Scan for the cell matching the given text and deliver its (x, y) coordinate at center. 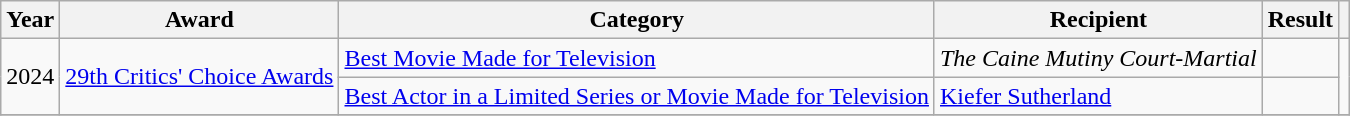
Kiefer Sutherland (1098, 96)
Award (200, 20)
The Caine Mutiny Court-Martial (1098, 58)
Year (30, 20)
2024 (30, 77)
Best Actor in a Limited Series or Movie Made for Television (637, 96)
Category (637, 20)
Recipient (1098, 20)
29th Critics' Choice Awards (200, 77)
Result (1300, 20)
Best Movie Made for Television (637, 58)
